Scan for the cell matching the given text and deliver its (x, y) coordinate at center. 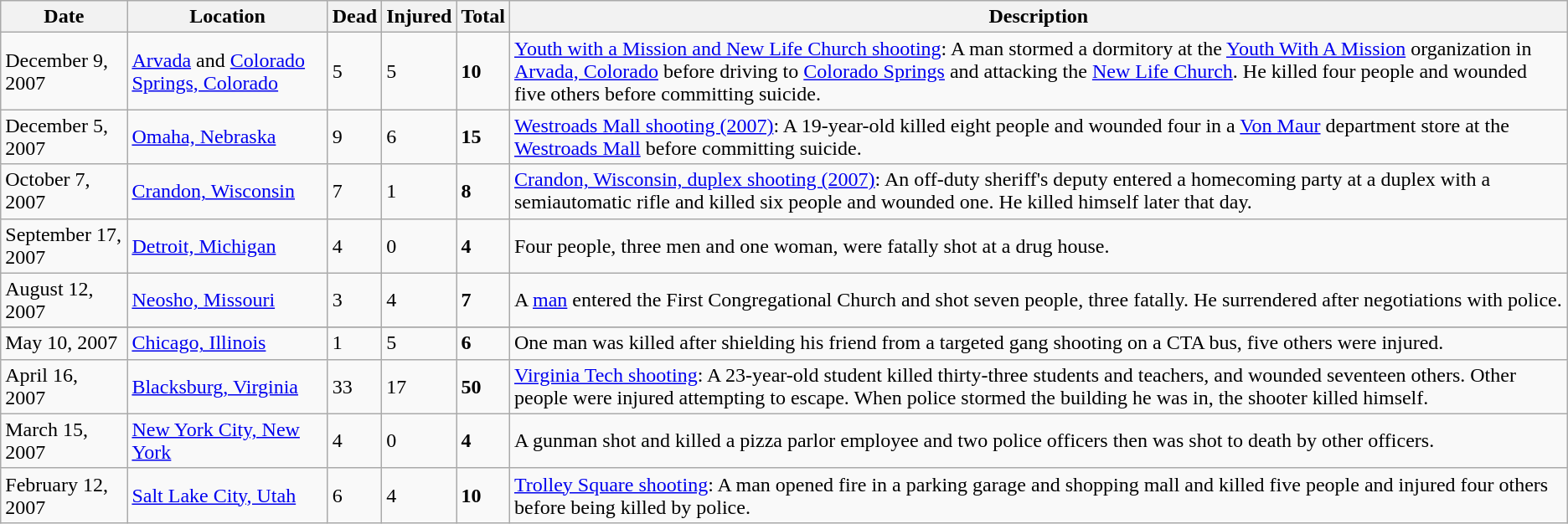
Location (228, 17)
March 15, 2007 (64, 440)
December 5, 2007 (64, 137)
Arvada and Colorado Springs, Colorado (228, 71)
Detroit, Michigan (228, 246)
50 (483, 387)
May 10, 2007 (64, 343)
33 (354, 387)
Chicago, Illinois (228, 343)
Dead (354, 17)
Crandon, Wisconsin (228, 191)
17 (419, 387)
Injured (419, 17)
August 12, 2007 (64, 300)
September 17, 2007 (64, 246)
Total (483, 17)
8 (483, 191)
One man was killed after shielding his friend from a targeted gang shooting on a CTA bus, five others were injured. (1039, 343)
Salt Lake City, Utah (228, 496)
February 12, 2007 (64, 496)
Description (1039, 17)
Neosho, Missouri (228, 300)
Omaha, Nebraska (228, 137)
December 9, 2007 (64, 71)
April 16, 2007 (64, 387)
New York City, New York (228, 440)
A gunman shot and killed a pizza parlor employee and two police officers then was shot to death by other officers. (1039, 440)
Blacksburg, Virginia (228, 387)
3 (354, 300)
October 7, 2007 (64, 191)
Four people, three men and one woman, were fatally shot at a drug house. (1039, 246)
A man entered the First Congregational Church and shot seven people, three fatally. He surrendered after negotiations with police. (1039, 300)
9 (354, 137)
Date (64, 17)
15 (483, 137)
